Pinpoint the cell where the given text exists, returning its [X, Y] midpoint coordinate. 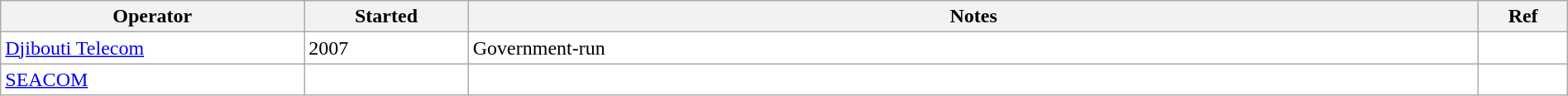
2007 [386, 48]
Ref [1523, 17]
SEACOM [152, 79]
Operator [152, 17]
Djibouti Telecom [152, 48]
Government-run [973, 48]
Notes [973, 17]
Started [386, 17]
